Locate the cell with the specified text and output its (x, y) center coordinate. 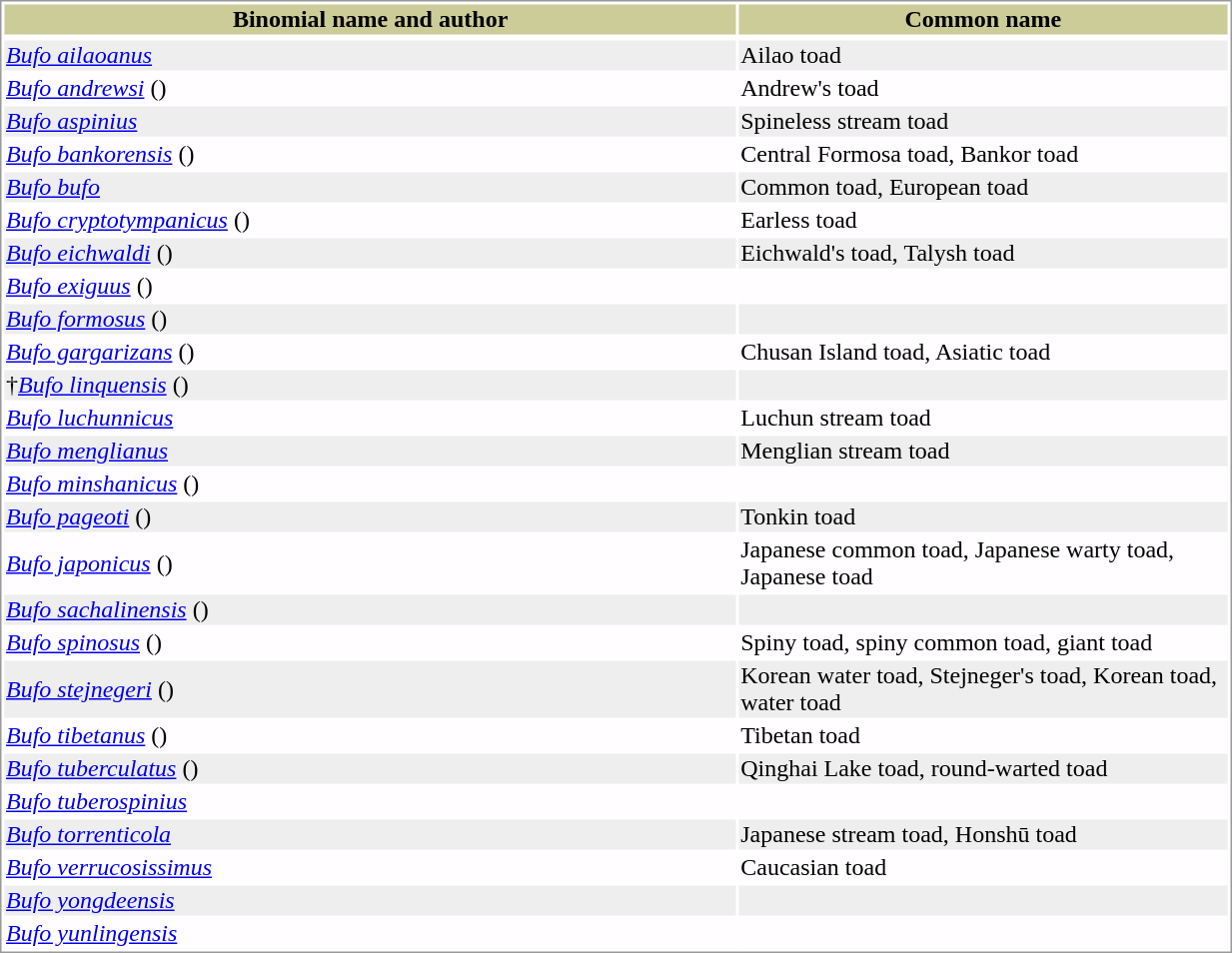
Bufo yongdeensis (370, 900)
Bufo pageoti () (370, 516)
Caucasian toad (983, 868)
Chusan Island toad, Asiatic toad (983, 353)
Bufo tibetanus () (370, 736)
Bufo aspinius (370, 121)
Bufo menglianus (370, 451)
Bufo formosus () (370, 319)
Ailao toad (983, 55)
Common toad, European toad (983, 187)
†Bufo linquensis () (370, 385)
Bufo verrucosissimus (370, 868)
Bufo gargarizans () (370, 353)
Common name (983, 19)
Luchun stream toad (983, 419)
Qinghai Lake toad, round-warted toad (983, 768)
Spiny toad, spiny common toad, giant toad (983, 642)
Japanese stream toad, Honshū toad (983, 834)
Menglian stream toad (983, 451)
Bufo japonicus () (370, 563)
Binomial name and author (370, 19)
Japanese common toad, Japanese warty toad, Japanese toad (983, 563)
Bufo andrewsi () (370, 89)
Bufo luchunnicus (370, 419)
Bufo minshanicus () (370, 484)
Spineless stream toad (983, 121)
Andrew's toad (983, 89)
Korean water toad, Stejneger's toad, Korean toad, water toad (983, 689)
Bufo yunlingensis (370, 934)
Eichwald's toad, Talysh toad (983, 253)
Bufo cryptotympanicus () (370, 221)
Bufo bufo (370, 187)
Earless toad (983, 221)
Bufo tuberculatus () (370, 768)
Bufo torrenticola (370, 834)
Bufo bankorensis () (370, 155)
Bufo stejnegeri () (370, 689)
Bufo eichwaldi () (370, 253)
Tibetan toad (983, 736)
Bufo exiguus () (370, 287)
Bufo spinosus () (370, 642)
Bufo tuberospinius (370, 802)
Tonkin toad (983, 516)
Central Formosa toad, Bankor toad (983, 155)
Bufo ailaoanus (370, 55)
Bufo sachalinensis () (370, 610)
